From the cell containing the given text, extract its center point as (X, Y) coordinate. 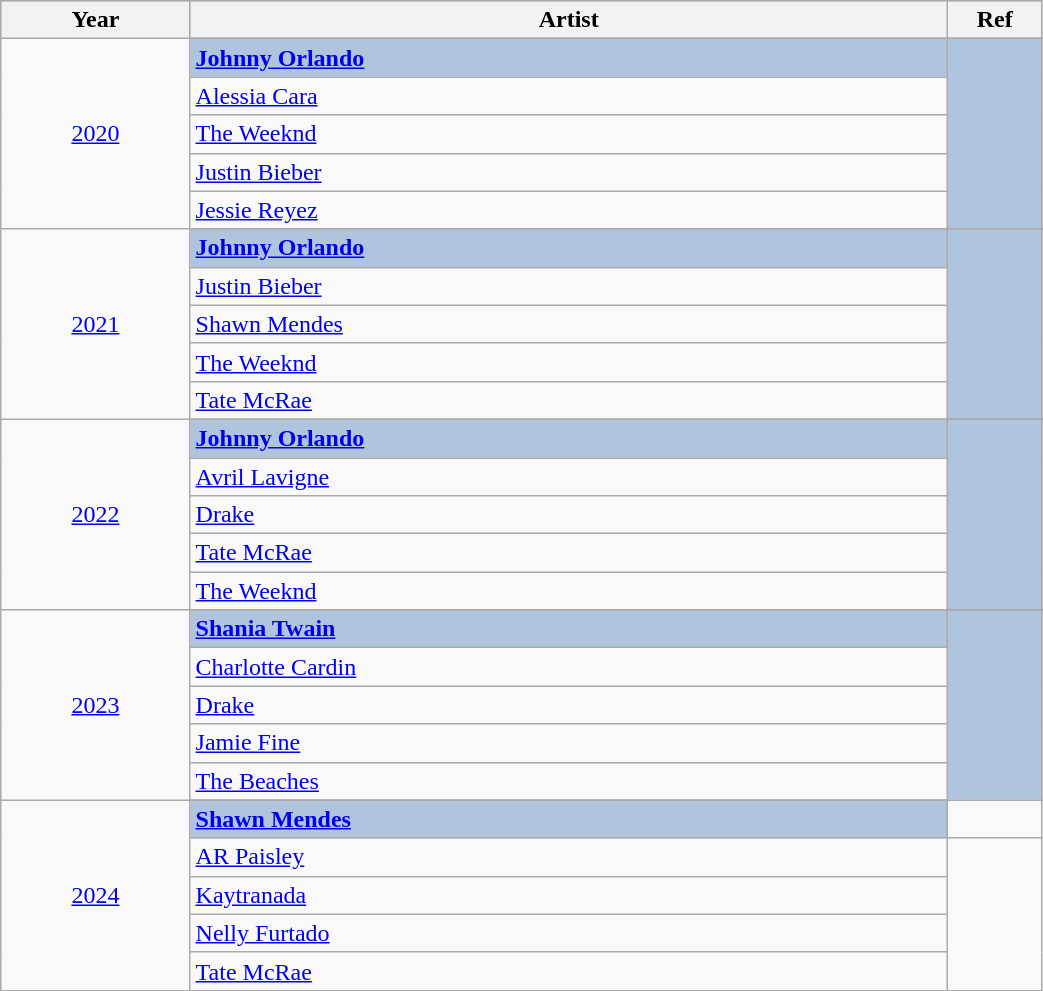
Kaytranada (568, 895)
Ref (994, 20)
2020 (96, 134)
Jessie Reyez (568, 210)
AR Paisley (568, 857)
2024 (96, 895)
Alessia Cara (568, 96)
The Beaches (568, 781)
Artist (568, 20)
Jamie Fine (568, 743)
Nelly Furtado (568, 933)
Charlotte Cardin (568, 667)
2023 (96, 705)
Year (96, 20)
2022 (96, 514)
Avril Lavigne (568, 477)
2021 (96, 324)
Shania Twain (568, 629)
